Return (x, y) of the center of cell containing provided text 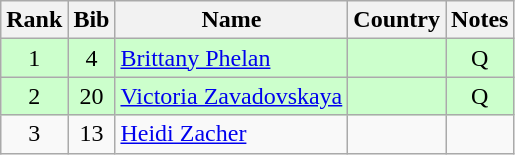
Heidi Zacher (232, 134)
4 (92, 58)
13 (92, 134)
Notes (480, 20)
Victoria Zavadovskaya (232, 96)
Name (232, 20)
3 (34, 134)
20 (92, 96)
Brittany Phelan (232, 58)
1 (34, 58)
2 (34, 96)
Rank (34, 20)
Bib (92, 20)
Country (397, 20)
